Find where the given text appears and provide that cell's center as [X, Y] coordinate. 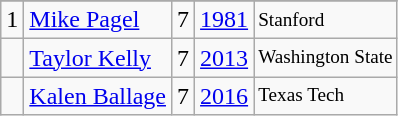
1981 [224, 20]
Washington State [326, 58]
2016 [224, 96]
Stanford [326, 20]
2013 [224, 58]
Mike Pagel [98, 20]
1 [12, 20]
Texas Tech [326, 96]
Kalen Ballage [98, 96]
Taylor Kelly [98, 58]
